Determine the [x, y] coordinate at the center of the cell enclosing the given text.  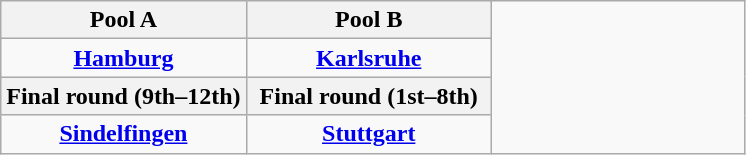
Sindelfingen [124, 134]
Final round (1st–8th) [368, 96]
Stuttgart [368, 134]
Hamburg [124, 58]
Karlsruhe [368, 58]
Pool A [124, 20]
Final round (9th–12th) [124, 96]
Pool B [368, 20]
